Return [x, y] of the center of cell containing provided text 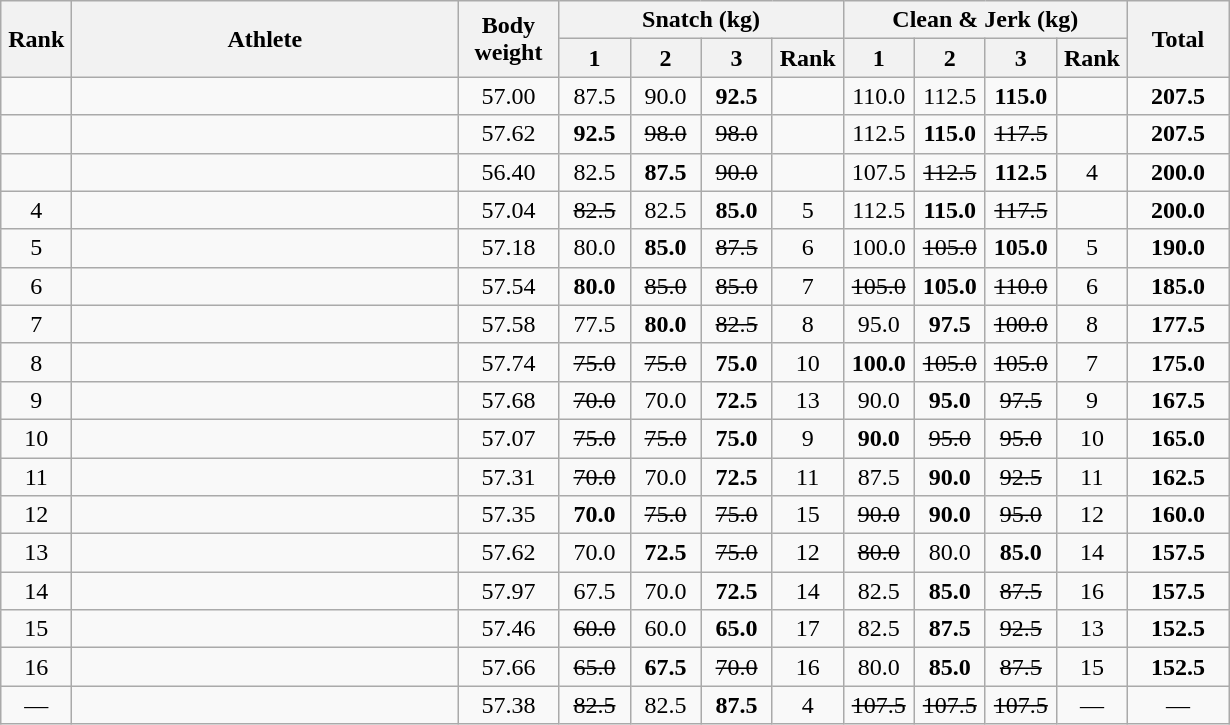
57.58 [508, 324]
Athlete [265, 39]
57.74 [508, 362]
57.00 [508, 96]
190.0 [1178, 248]
57.97 [508, 591]
Total [1178, 39]
175.0 [1178, 362]
177.5 [1178, 324]
77.5 [594, 324]
57.31 [508, 477]
160.0 [1178, 515]
57.54 [508, 286]
57.38 [508, 705]
57.18 [508, 248]
162.5 [1178, 477]
57.66 [508, 667]
57.68 [508, 400]
Body weight [508, 39]
57.35 [508, 515]
56.40 [508, 172]
185.0 [1178, 286]
57.46 [508, 629]
57.07 [508, 438]
Snatch (kg) [701, 20]
17 [808, 629]
Clean & Jerk (kg) [985, 20]
165.0 [1178, 438]
167.5 [1178, 400]
57.04 [508, 210]
